Determine the (X, Y) coordinate at the center of the cell enclosing the given text.  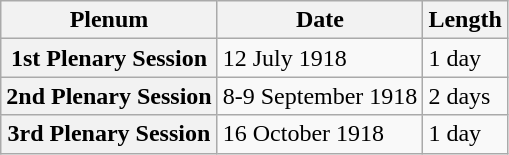
Plenum (109, 20)
2nd Plenary Session (109, 96)
8-9 September 1918 (320, 96)
Length (465, 20)
3rd Plenary Session (109, 134)
Date (320, 20)
2 days (465, 96)
1st Plenary Session (109, 58)
16 October 1918 (320, 134)
12 July 1918 (320, 58)
